Capture the cell that displays the provided text and extract its (X, Y) central coordinate. 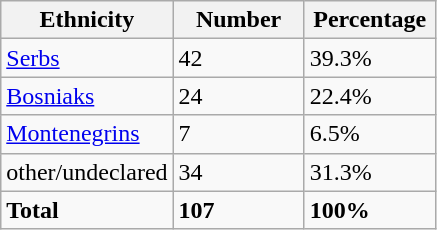
Number (238, 20)
Percentage (370, 20)
100% (370, 210)
7 (238, 134)
Bosniaks (87, 96)
6.5% (370, 134)
42 (238, 58)
107 (238, 210)
31.3% (370, 172)
39.3% (370, 58)
24 (238, 96)
other/undeclared (87, 172)
Serbs (87, 58)
Ethnicity (87, 20)
34 (238, 172)
22.4% (370, 96)
Total (87, 210)
Montenegrins (87, 134)
